Return the (x, y) coordinate for the center point of the cell that contains the specified text.  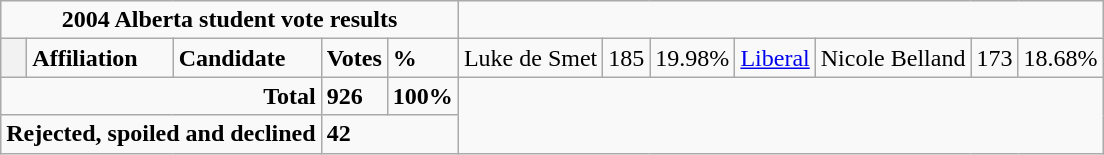
18.68% (1060, 58)
185 (626, 58)
42 (390, 134)
Affiliation (100, 58)
Total (161, 96)
Rejected, spoiled and declined (161, 134)
% (422, 58)
2004 Alberta student vote results (230, 20)
19.98% (692, 58)
Candidate (247, 58)
Nicole Belland (893, 58)
Luke de Smet (530, 58)
926 (354, 96)
Votes (354, 58)
Liberal (775, 58)
100% (422, 96)
173 (994, 58)
